Detect which cell encompasses the target text, then output its [x, y] center coordinate. 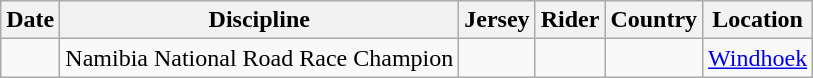
Jersey [497, 20]
Date [30, 20]
Discipline [260, 20]
Location [758, 20]
Windhoek [758, 58]
Country [654, 20]
Rider [570, 20]
Namibia National Road Race Champion [260, 58]
